Find where the given text appears and provide that cell's center as [X, Y] coordinate. 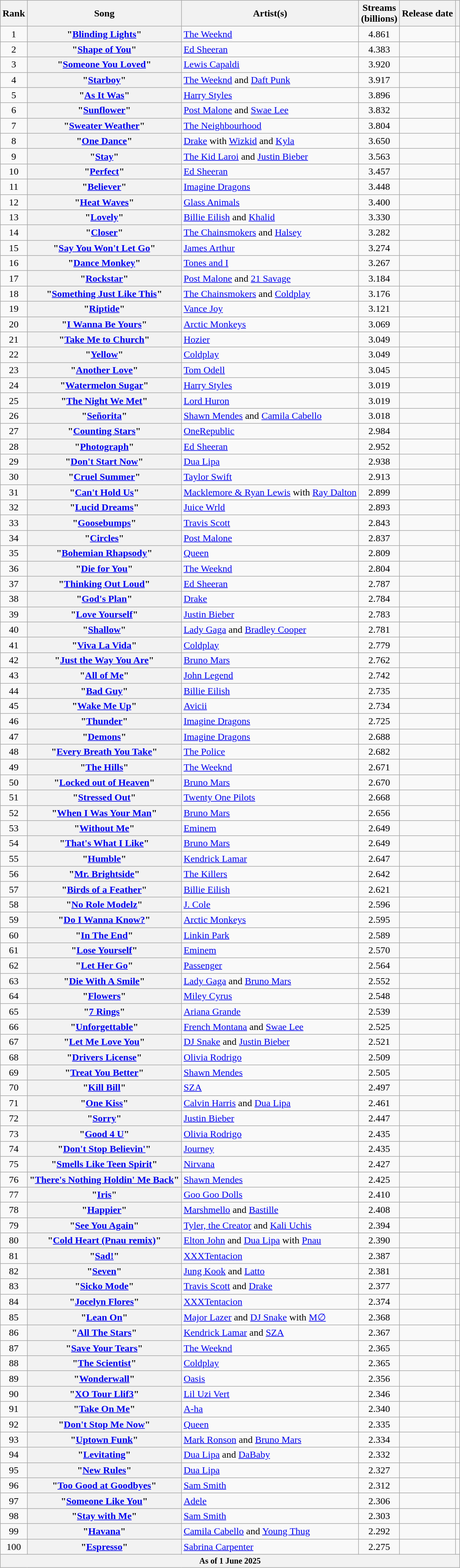
"Demons" [104, 737]
1 [14, 34]
3.917 [379, 80]
3.069 [379, 324]
SZA [270, 1088]
79 [14, 1225]
2.521 [379, 1042]
66 [14, 1027]
Marshmello and Bastille [270, 1210]
"Die for You" [104, 569]
84 [14, 1302]
2.984 [379, 431]
"Flowers" [104, 996]
"Lucid Dreams" [104, 508]
18 [14, 294]
"That's What I Like" [104, 843]
47 [14, 737]
"Unforgettable" [104, 1027]
Hozier [270, 339]
24 [14, 385]
2.390 [379, 1241]
3.896 [379, 95]
2.781 [379, 630]
95 [14, 1470]
Twenty One Pilots [270, 798]
11 [14, 187]
2.303 [379, 1516]
2.525 [379, 1027]
"Can't Hold Us" [104, 492]
60 [14, 935]
45 [14, 706]
Drake [270, 599]
2.427 [379, 1164]
Major Lazer and DJ Snake with M∅ [270, 1317]
2.425 [379, 1179]
49 [14, 767]
Post Malone and Swae Lee [270, 110]
"Rockstar" [104, 278]
2.621 [379, 889]
2.682 [379, 752]
"Too Good at Goodbyes" [104, 1485]
2.671 [379, 767]
2.762 [379, 660]
100 [14, 1547]
Lady Gaga and Bruno Mars [270, 981]
"Bohemian Rhapsody" [104, 553]
Kendrick Lamar [270, 859]
James Arthur [270, 248]
2.656 [379, 813]
"Wake Me Up" [104, 706]
"Stressed Out" [104, 798]
3.184 [379, 278]
98 [14, 1516]
DJ Snake and Justin Bieber [270, 1042]
The Police [270, 752]
"Riptide" [104, 309]
73 [14, 1133]
2.837 [379, 538]
26 [14, 416]
Dua Lipa and DaBaby [270, 1455]
81 [14, 1256]
"Sad!" [104, 1256]
"Birds of a Feather" [104, 889]
"Yellow" [104, 355]
5 [14, 95]
"Señorita" [104, 416]
12 [14, 202]
74 [14, 1149]
"The Hills" [104, 767]
A-ha [270, 1409]
"Bad Guy" [104, 691]
Billie Eilish and Khalid [270, 217]
2.447 [379, 1118]
2.346 [379, 1394]
62 [14, 966]
"One Kiss" [104, 1103]
2.548 [379, 996]
3.045 [379, 370]
2.312 [379, 1485]
Travis Scott and Drake [270, 1286]
2.938 [379, 462]
"Sweater Weather" [104, 126]
Kendrick Lamar and SZA [270, 1333]
2.952 [379, 447]
90 [14, 1394]
Sabrina Carpenter [270, 1547]
"Cruel Summer" [104, 477]
"Thinking Out Loud" [104, 584]
Oasis [270, 1379]
Ariana Grande [270, 1011]
85 [14, 1317]
46 [14, 721]
2.647 [379, 859]
"Die With A Smile" [104, 981]
2.374 [379, 1302]
96 [14, 1485]
Drake with Wizkid and Kyla [270, 141]
2.334 [379, 1440]
"Mr. Brightside" [104, 874]
Juice Wrld [270, 508]
2.589 [379, 935]
"7 Rings" [104, 1011]
3 [14, 65]
"Stay" [104, 156]
Nirvana [270, 1164]
Lil Uzi Vert [270, 1394]
John Legend [270, 675]
"The Night We Met" [104, 400]
2.387 [379, 1256]
Elton John and Dua Lipa with Pnau [270, 1241]
2.779 [379, 645]
17 [14, 278]
"All of Me" [104, 675]
Taylor Swift [270, 477]
77 [14, 1195]
4.861 [379, 34]
"Another Love" [104, 370]
2.292 [379, 1531]
Mark Ronson and Bruno Mars [270, 1440]
91 [14, 1409]
23 [14, 370]
2.564 [379, 966]
"See You Again" [104, 1225]
"Havana" [104, 1531]
"Let Me Love You" [104, 1042]
Shawn Mendes and Camila Cabello [270, 416]
2.367 [379, 1333]
"Let Her Go" [104, 966]
44 [14, 691]
"Iris" [104, 1195]
43 [14, 675]
2.327 [379, 1470]
2.668 [379, 798]
"Espresso" [104, 1547]
"Watermelon Sugar" [104, 385]
82 [14, 1271]
31 [14, 492]
The Kid Laroi and Justin Bieber [270, 156]
Adele [270, 1501]
"Stay with Me" [104, 1516]
61 [14, 951]
69 [14, 1072]
"I Wanna Be Yours" [104, 324]
19 [14, 309]
Lady Gaga and Bradley Cooper [270, 630]
Song [104, 14]
"Shallow" [104, 630]
2.509 [379, 1057]
70 [14, 1088]
71 [14, 1103]
35 [14, 553]
"Don't Stop Me Now" [104, 1424]
3.018 [379, 416]
Tyler, the Creator and Kali Uchis [270, 1225]
93 [14, 1440]
Release date [427, 14]
Goo Goo Dolls [270, 1195]
"Counting Stars" [104, 431]
"Lose Yourself" [104, 951]
"Sunflower" [104, 110]
2.306 [379, 1501]
Macklemore & Ryan Lewis with Ray Dalton [270, 492]
75 [14, 1164]
The Neighbourhood [270, 126]
13 [14, 217]
"Jocelyn Flores" [104, 1302]
"XO Tour Llif3" [104, 1394]
"Dance Monkey" [104, 263]
"Good 4 U" [104, 1133]
28 [14, 447]
3.400 [379, 202]
2.394 [379, 1225]
2.670 [379, 782]
2.809 [379, 553]
2 [14, 49]
"Take Me to Church" [104, 339]
2.735 [379, 691]
"Do I Wanna Know?" [104, 920]
41 [14, 645]
2.368 [379, 1317]
"Save Your Tears" [104, 1348]
J. Cole [270, 904]
"In The End" [104, 935]
Journey [270, 1149]
2.461 [379, 1103]
Miley Cyrus [270, 996]
"Humble" [104, 859]
2.893 [379, 508]
34 [14, 538]
53 [14, 828]
"Something Just Like This" [104, 294]
2.410 [379, 1195]
2.335 [379, 1424]
2.913 [379, 477]
50 [14, 782]
2.595 [379, 920]
"Someone You Loved" [104, 65]
29 [14, 462]
55 [14, 859]
64 [14, 996]
21 [14, 339]
"Someone Like You" [104, 1501]
3.274 [379, 248]
87 [14, 1348]
86 [14, 1333]
3.832 [379, 110]
2.899 [379, 492]
36 [14, 569]
7 [14, 126]
"Shape of You" [104, 49]
"Photograph" [104, 447]
78 [14, 1210]
88 [14, 1363]
76 [14, 1179]
2.725 [379, 721]
"The Scientist" [104, 1363]
Passenger [270, 966]
Avicii [270, 706]
"Sorry" [104, 1118]
2.340 [379, 1409]
The Chainsmokers and Halsey [270, 233]
94 [14, 1455]
2.570 [379, 951]
52 [14, 813]
"Perfect" [104, 171]
"Don't Stop Believin'" [104, 1149]
16 [14, 263]
2.787 [379, 584]
"Lovely" [104, 217]
8 [14, 141]
"Drivers License" [104, 1057]
French Montana and Swae Lee [270, 1027]
2.408 [379, 1210]
25 [14, 400]
3.457 [379, 171]
"Heat Waves" [104, 202]
Camila Cabello and Young Thug [270, 1531]
Rank [14, 14]
65 [14, 1011]
3.121 [379, 309]
32 [14, 508]
2.783 [379, 614]
2.356 [379, 1379]
30 [14, 477]
20 [14, 324]
"Thunder" [104, 721]
3.330 [379, 217]
2.742 [379, 675]
80 [14, 1241]
89 [14, 1379]
Glass Animals [270, 202]
37 [14, 584]
"Goosebumps" [104, 523]
"Levitating" [104, 1455]
Lewis Capaldi [270, 65]
The Killers [270, 874]
"Don't Start Now" [104, 462]
"Take On Me" [104, 1409]
51 [14, 798]
22 [14, 355]
83 [14, 1286]
The Weeknd and Daft Punk [270, 80]
Lord Huron [270, 400]
"Cold Heart (Pnau remix)" [104, 1241]
2.539 [379, 1011]
"Happier" [104, 1210]
56 [14, 874]
"Believer" [104, 187]
Tom Odell [270, 370]
48 [14, 752]
"Locked out of Heaven" [104, 782]
3.267 [379, 263]
"Kill Bill" [104, 1088]
"All The Stars" [104, 1333]
39 [14, 614]
57 [14, 889]
As of 1 June 2025 [230, 1561]
63 [14, 981]
"Seven" [104, 1271]
14 [14, 233]
"Just the Way You Are" [104, 660]
67 [14, 1042]
2.377 [379, 1286]
40 [14, 630]
"Smells Like Teen Spirit" [104, 1164]
2.804 [379, 569]
Post Malone [270, 538]
4 [14, 80]
"Wonderwall" [104, 1379]
2.552 [379, 981]
2.505 [379, 1072]
Calvin Harris and Dua Lipa [270, 1103]
2.734 [379, 706]
OneRepublic [270, 431]
2.596 [379, 904]
Tones and I [270, 263]
"Love Yourself" [104, 614]
3.563 [379, 156]
99 [14, 1531]
"Starboy" [104, 80]
Jung Kook and Latto [270, 1271]
59 [14, 920]
2.381 [379, 1271]
"Every Breath You Take" [104, 752]
2.688 [379, 737]
"New Rules" [104, 1470]
54 [14, 843]
3.650 [379, 141]
10 [14, 171]
"When I Was Your Man" [104, 813]
Vance Joy [270, 309]
38 [14, 599]
Travis Scott [270, 523]
15 [14, 248]
"There's Nothing Holdin' Me Back" [104, 1179]
97 [14, 1501]
2.497 [379, 1088]
Post Malone and 21 Savage [270, 278]
"Circles" [104, 538]
42 [14, 660]
Streams(billions) [379, 14]
33 [14, 523]
2.332 [379, 1455]
3.920 [379, 65]
2.275 [379, 1547]
"As It Was" [104, 95]
92 [14, 1424]
3.804 [379, 126]
Artist(s) [270, 14]
"Viva La Vida" [104, 645]
"One Dance" [104, 141]
"Blinding Lights" [104, 34]
"Say You Won't Let Go" [104, 248]
"Treat You Better" [104, 1072]
3.176 [379, 294]
58 [14, 904]
"Lean On" [104, 1317]
2.642 [379, 874]
"Without Me" [104, 828]
"Closer" [104, 233]
6 [14, 110]
9 [14, 156]
3.448 [379, 187]
72 [14, 1118]
"No Role Modelz" [104, 904]
3.282 [379, 233]
4.383 [379, 49]
68 [14, 1057]
The Chainsmokers and Coldplay [270, 294]
Linkin Park [270, 935]
"Uptown Funk" [104, 1440]
"Sicko Mode" [104, 1286]
27 [14, 431]
2.843 [379, 523]
2.784 [379, 599]
"God's Plan" [104, 599]
